Detect which cell encompasses the target text, then output its [x, y] center coordinate. 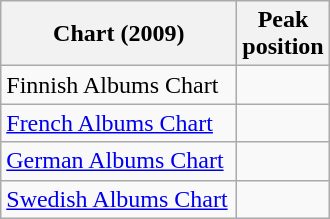
Chart (2009) [119, 34]
German Albums Chart [119, 161]
Finnish Albums Chart [119, 85]
French Albums Chart [119, 123]
Swedish Albums Chart [119, 199]
Peakposition [283, 34]
